Find where the given text appears and provide that cell's center as [X, Y] coordinate. 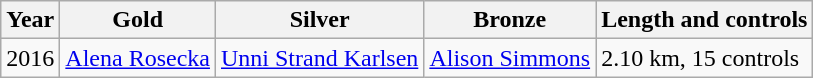
Alison Simmons [510, 58]
2.10 km, 15 controls [704, 58]
Alena Rosecka [138, 58]
Length and controls [704, 20]
Bronze [510, 20]
Year [30, 20]
Silver [319, 20]
Gold [138, 20]
2016 [30, 58]
Unni Strand Karlsen [319, 58]
